Return the (x, y) coordinate for the center point of the cell that contains the specified text.  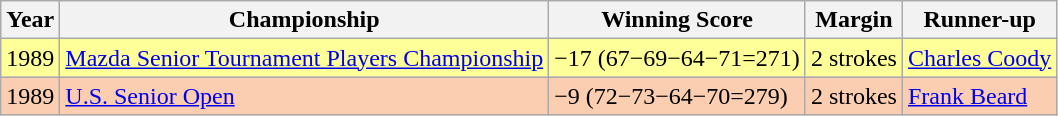
Championship (304, 20)
Frank Beard (979, 96)
Year (30, 20)
−17 (67−69−64−71=271) (678, 58)
−9 (72−73−64−70=279) (678, 96)
Runner-up (979, 20)
U.S. Senior Open (304, 96)
Mazda Senior Tournament Players Championship (304, 58)
Charles Coody (979, 58)
Margin (854, 20)
Winning Score (678, 20)
